Output the [X, Y] coordinate of the center of the cell containing the given text.  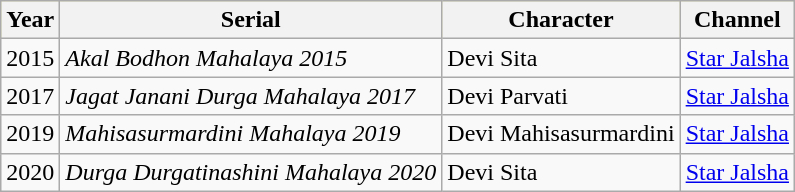
Channel [737, 20]
Akal Bodhon Mahalaya 2015 [251, 58]
Mahisasurmardini Mahalaya 2019 [251, 134]
Serial [251, 20]
Year [30, 20]
Jagat Janani Durga Mahalaya 2017 [251, 96]
2020 [30, 172]
Durga Durgatinashini Mahalaya 2020 [251, 172]
2017 [30, 96]
Devi Mahisasurmardini [561, 134]
Devi Parvati [561, 96]
Character [561, 20]
2019 [30, 134]
2015 [30, 58]
